Determine the [x, y] coordinate at the center of the cell enclosing the given text.  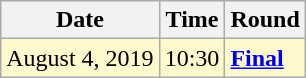
Date [80, 20]
August 4, 2019 [80, 58]
Round [265, 20]
10:30 [192, 58]
Final [265, 58]
Time [192, 20]
